Pinpoint the cell where the given text exists, returning its [X, Y] midpoint coordinate. 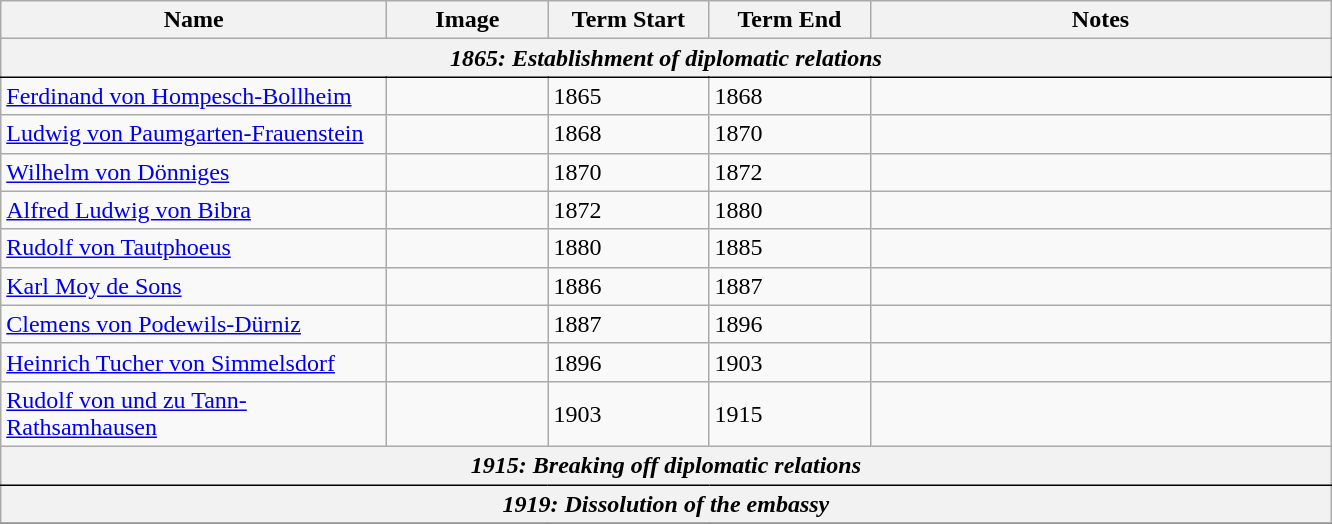
Term End [790, 20]
Rudolf von Tautphoeus [194, 248]
Wilhelm von Dönniges [194, 172]
1915 [790, 414]
Notes [1100, 20]
Karl Moy de Sons [194, 286]
Name [194, 20]
Heinrich Tucher von Simmelsdorf [194, 362]
1865: Establishment of diplomatic relations [666, 58]
Alfred Ludwig von Bibra [194, 210]
1865 [628, 96]
1886 [628, 286]
1919: Dissolution of the embassy [666, 503]
Clemens von Podewils-Dürniz [194, 324]
1915: Breaking off diplomatic relations [666, 465]
Ferdinand von Hompesch-Bollheim [194, 96]
Image [468, 20]
Term Start [628, 20]
Ludwig von Paumgarten-Frauenstein [194, 134]
Rudolf von und zu Tann-Rathsamhausen [194, 414]
1885 [790, 248]
